Return the (x, y) coordinate for the center point of the cell that contains the specified text.  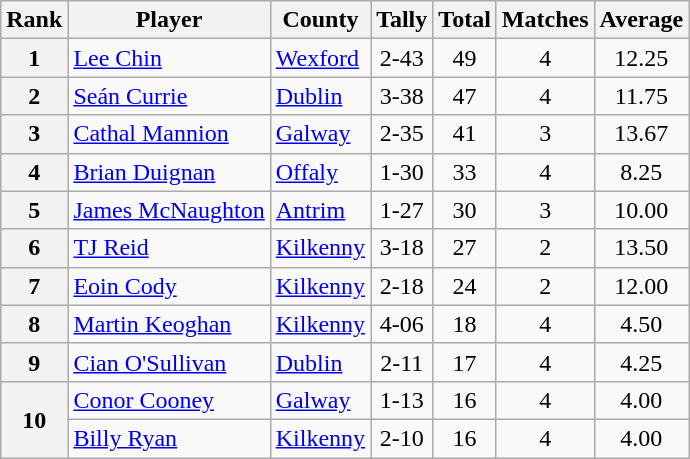
17 (465, 362)
8 (34, 324)
10 (34, 419)
1-30 (402, 172)
13.50 (642, 248)
Seán Currie (169, 96)
Martin Keoghan (169, 324)
Offaly (320, 172)
49 (465, 58)
Eoin Cody (169, 286)
18 (465, 324)
2-43 (402, 58)
2-11 (402, 362)
9 (34, 362)
47 (465, 96)
2-18 (402, 286)
1-27 (402, 210)
County (320, 20)
7 (34, 286)
27 (465, 248)
Rank (34, 20)
Tally (402, 20)
1-13 (402, 400)
30 (465, 210)
Lee Chin (169, 58)
10.00 (642, 210)
12.00 (642, 286)
8.25 (642, 172)
4.25 (642, 362)
Billy Ryan (169, 438)
24 (465, 286)
Conor Cooney (169, 400)
2-10 (402, 438)
4-06 (402, 324)
4.50 (642, 324)
Brian Duignan (169, 172)
Cathal Mannion (169, 134)
12.25 (642, 58)
41 (465, 134)
2-35 (402, 134)
TJ Reid (169, 248)
1 (34, 58)
Antrim (320, 210)
Cian O'Sullivan (169, 362)
6 (34, 248)
33 (465, 172)
13.67 (642, 134)
James McNaughton (169, 210)
3-18 (402, 248)
3-38 (402, 96)
11.75 (642, 96)
Player (169, 20)
Total (465, 20)
Matches (545, 20)
Average (642, 20)
5 (34, 210)
Wexford (320, 58)
